Determine the [X, Y] coordinate at the center of the cell enclosing the given text.  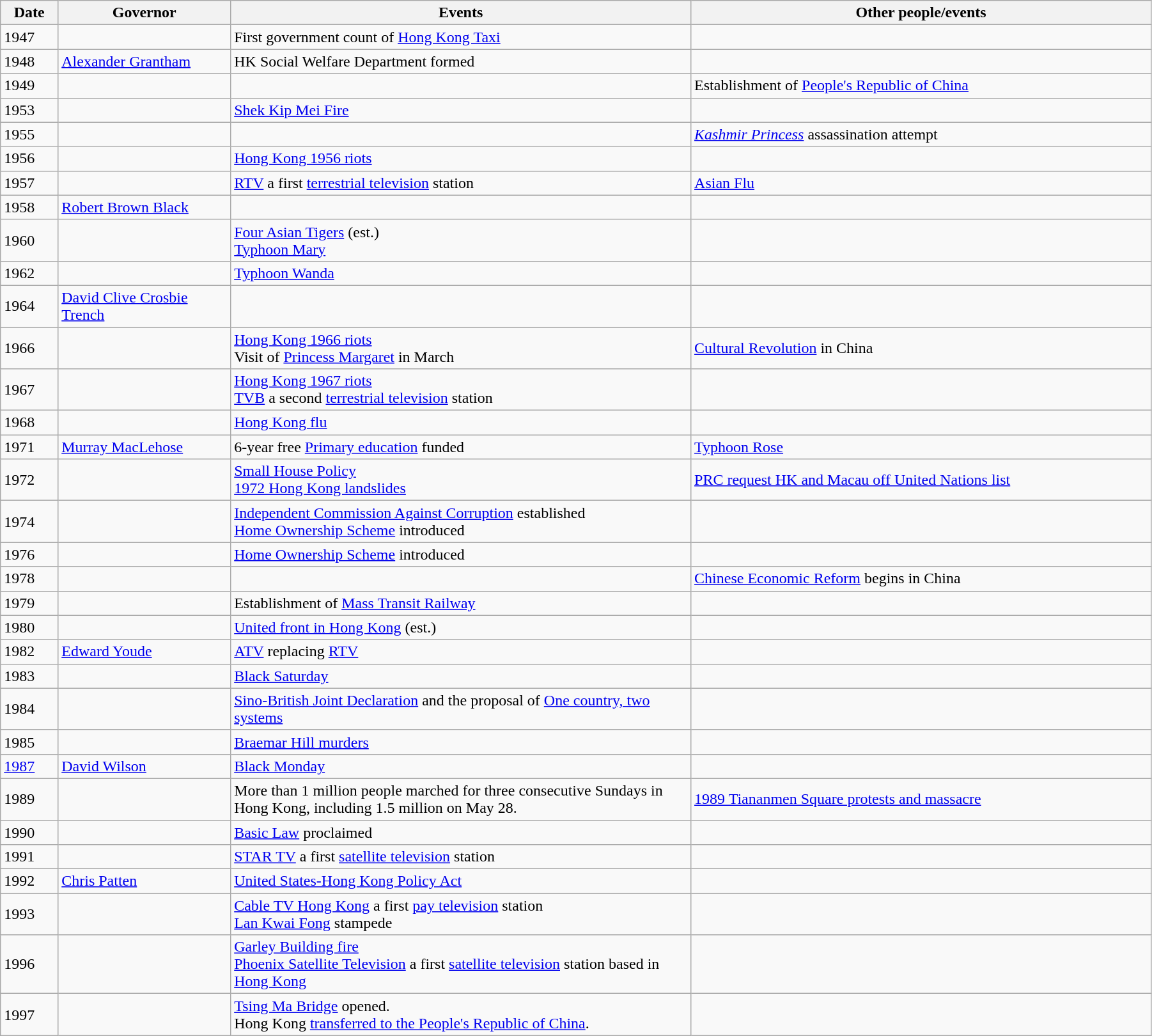
1971 [29, 447]
1983 [29, 676]
First government count of Hong Kong Taxi [461, 37]
1962 [29, 273]
1968 [29, 423]
Tsing Ma Bridge opened.Hong Kong transferred to the People's Republic of China. [461, 1014]
Cultural Revolution in China [921, 348]
1978 [29, 579]
1953 [29, 110]
Other people/events [921, 13]
Home Ownership Scheme introduced [461, 554]
1982 [29, 652]
1956 [29, 159]
Date [29, 13]
1993 [29, 914]
1992 [29, 881]
Black Monday [461, 766]
1976 [29, 554]
Governor [144, 13]
Chris Patten [144, 881]
Establishment of Mass Transit Railway [461, 603]
PRC request HK and Macau off United Nations list [921, 480]
Typhoon Wanda [461, 273]
More than 1 million people marched for three consecutive Sundays in Hong Kong, including 1.5 million on May 28. [461, 799]
6-year free Primary education funded [461, 447]
1989 [29, 799]
1958 [29, 207]
Shek Kip Mei Fire [461, 110]
1980 [29, 627]
1974 [29, 522]
1955 [29, 134]
United front in Hong Kong (est.) [461, 627]
Hong Kong flu [461, 423]
1960 [29, 240]
1948 [29, 61]
Murray MacLehose [144, 447]
Robert Brown Black [144, 207]
United States-Hong Kong Policy Act [461, 881]
1949 [29, 86]
Cable TV Hong Kong a first pay television stationLan Kwai Fong stampede [461, 914]
Alexander Grantham [144, 61]
1987 [29, 766]
STAR TV a first satellite television station [461, 857]
1996 [29, 964]
ATV replacing RTV [461, 652]
David Clive Crosbie Trench [144, 306]
HK Social Welfare Department formed [461, 61]
1997 [29, 1014]
Hong Kong 1966 riotsVisit of Princess Margaret in March [461, 348]
Small House Policy1972 Hong Kong landslides [461, 480]
Chinese Economic Reform begins in China [921, 579]
1947 [29, 37]
1967 [29, 390]
Events [461, 13]
1989 Tiananmen Square protests and massacre [921, 799]
Typhoon Rose [921, 447]
1972 [29, 480]
RTV a first terrestrial television station [461, 183]
Asian Flu [921, 183]
1966 [29, 348]
Garley Building firePhoenix Satellite Television a first satellite television station based in Hong Kong [461, 964]
Kashmir Princess assassination attempt [921, 134]
Edward Youde [144, 652]
1957 [29, 183]
Establishment of People's Republic of China [921, 86]
Braemar Hill murders [461, 742]
1990 [29, 832]
Independent Commission Against Corruption establishedHome Ownership Scheme introduced [461, 522]
1984 [29, 709]
David Wilson [144, 766]
Black Saturday [461, 676]
Four Asian Tigers (est.)Typhoon Mary [461, 240]
Hong Kong 1967 riotsTVB a second terrestrial television station [461, 390]
Hong Kong 1956 riots [461, 159]
1964 [29, 306]
Sino-British Joint Declaration and the proposal of One country, two systems [461, 709]
1991 [29, 857]
1979 [29, 603]
1985 [29, 742]
Basic Law proclaimed [461, 832]
